Return the [x, y] coordinate for the center point of the cell that contains the specified text.  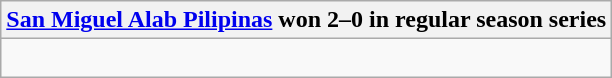
San Miguel Alab Pilipinas won 2–0 in regular season series [306, 20]
